Search for the cell housing the specified text and yield its [X, Y] center coordinate. 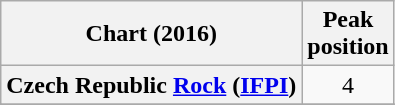
Peak position [348, 34]
4 [348, 85]
Czech Republic Rock (IFPI) [152, 85]
Chart (2016) [152, 34]
